For the text-containing cell, return its midpoint in [x, y] coordinate format. 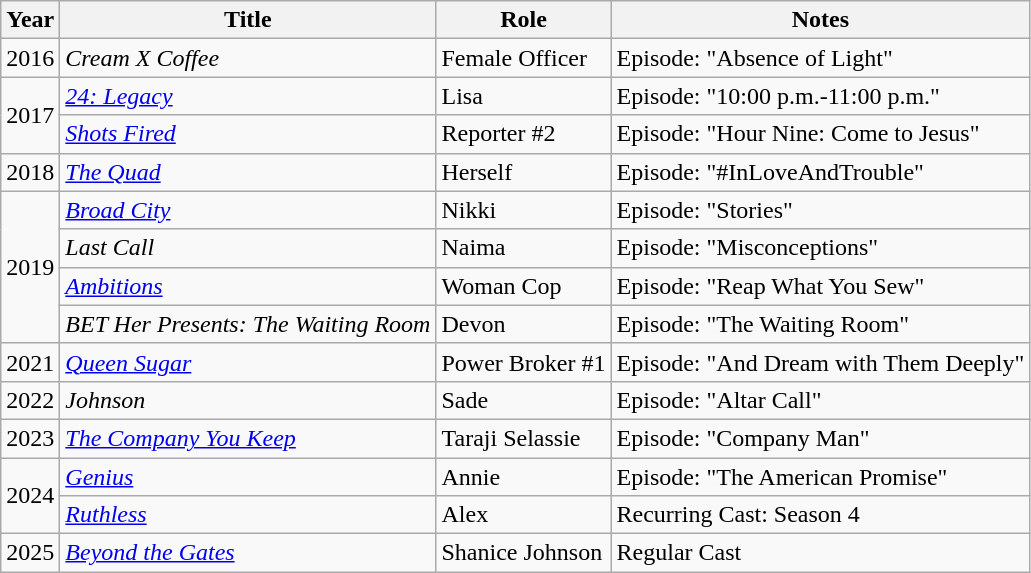
Herself [524, 172]
Episode: "And Dream with Them Deeply" [820, 362]
Last Call [248, 248]
Broad City [248, 210]
The Quad [248, 172]
Episode: "Reap What You Sew" [820, 286]
Taraji Selassie [524, 438]
Naima [524, 248]
Devon [524, 324]
Episode: "Hour Nine: Come to Jesus" [820, 134]
Shanice Johnson [524, 553]
2022 [30, 400]
2023 [30, 438]
Power Broker #1 [524, 362]
Johnson [248, 400]
Episode: "10:00 p.m.-11:00 p.m." [820, 96]
Genius [248, 477]
Recurring Cast: Season 4 [820, 515]
Lisa [524, 96]
2024 [30, 496]
Notes [820, 20]
Year [30, 20]
BET Her Presents: The Waiting Room [248, 324]
Role [524, 20]
Queen Sugar [248, 362]
Annie [524, 477]
Episode: "Absence of Light" [820, 58]
Sade [524, 400]
Episode: "The Waiting Room" [820, 324]
Episode: "Altar Call" [820, 400]
2018 [30, 172]
Ambitions [248, 286]
Episode: "Stories" [820, 210]
Woman Cop [524, 286]
Ruthless [248, 515]
Episode: "#InLoveAndTrouble" [820, 172]
Episode: "Misconceptions" [820, 248]
2025 [30, 553]
2021 [30, 362]
2016 [30, 58]
Alex [524, 515]
Shots Fired [248, 134]
Title [248, 20]
The Company You Keep [248, 438]
24: Legacy [248, 96]
Beyond the Gates [248, 553]
Female Officer [524, 58]
Episode: "The American Promise" [820, 477]
Regular Cast [820, 553]
Nikki [524, 210]
Episode: "Company Man" [820, 438]
Reporter #2 [524, 134]
Cream X Coffee [248, 58]
2019 [30, 267]
2017 [30, 115]
